Locate the cell with the specified text and output its (x, y) center coordinate. 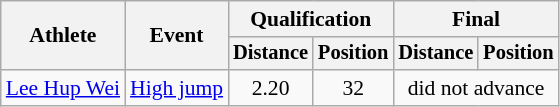
Athlete (63, 36)
Event (176, 36)
Qualification (310, 19)
High jump (176, 88)
2.20 (270, 88)
Lee Hup Wei (63, 88)
Final (476, 19)
32 (353, 88)
did not advance (476, 88)
